Locate the cell with the specified text and output its (x, y) center coordinate. 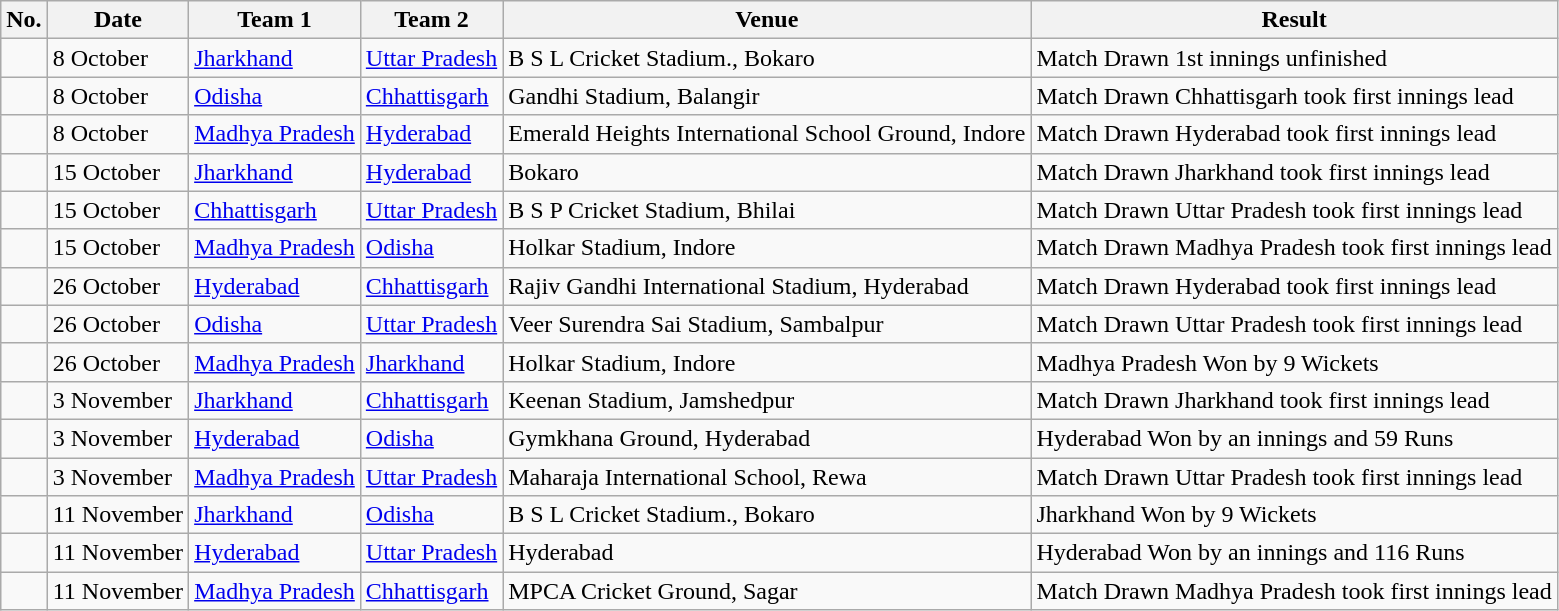
Result (1294, 20)
Gymkhana Ground, Hyderabad (767, 438)
Bokaro (767, 172)
Keenan Stadium, Jamshedpur (767, 400)
Match Drawn Chhattisgarh took first innings lead (1294, 96)
Hyderabad Won by an innings and 59 Runs (1294, 438)
Hyderabad Won by an innings and 116 Runs (1294, 553)
Date (118, 20)
Emerald Heights International School Ground, Indore (767, 134)
Venue (767, 20)
Gandhi Stadium, Balangir (767, 96)
Madhya Pradesh Won by 9 Wickets (1294, 362)
Veer Surendra Sai Stadium, Sambalpur (767, 324)
Jharkhand Won by 9 Wickets (1294, 515)
Team 1 (275, 20)
B S P Cricket Stadium, Bhilai (767, 210)
Maharaja International School, Rewa (767, 477)
MPCA Cricket Ground, Sagar (767, 591)
Match Drawn 1st innings unfinished (1294, 58)
Rajiv Gandhi International Stadium, Hyderabad (767, 286)
Team 2 (431, 20)
No. (24, 20)
